Capture the cell that displays the provided text and extract its [x, y] central coordinate. 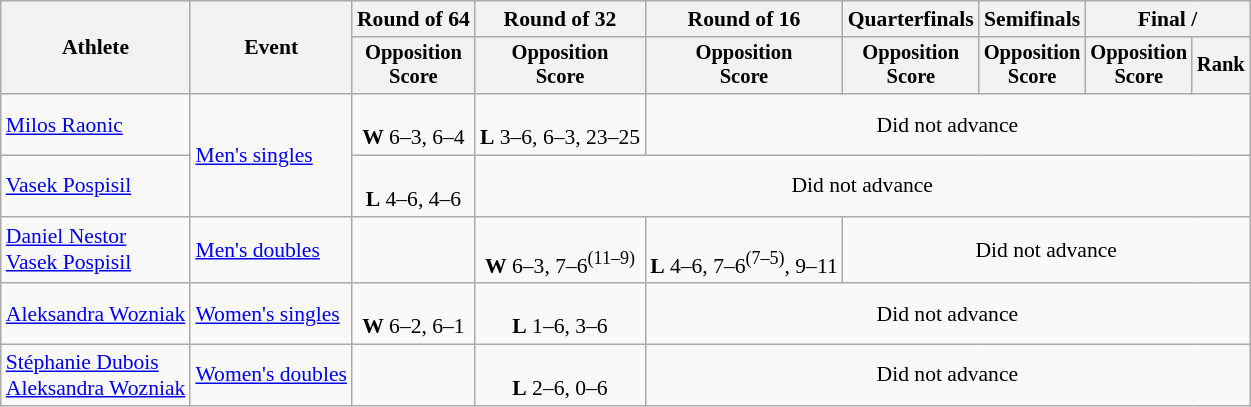
L 3–6, 6–3, 23–25 [560, 124]
L 4–6, 7–6(7–5), 9–11 [744, 250]
Final / [1167, 19]
Milos Raonic [96, 124]
W 6–3, 6–4 [414, 124]
Semifinals [1032, 19]
Rank [1221, 66]
L 1–6, 3–6 [560, 314]
Athlete [96, 48]
Women's doubles [271, 376]
L 4–6, 4–6 [414, 186]
Daniel NestorVasek Pospisil [96, 250]
Women's singles [271, 314]
Round of 16 [744, 19]
Round of 32 [560, 19]
Men's doubles [271, 250]
Vasek Pospisil [96, 186]
Aleksandra Wozniak [96, 314]
Quarterfinals [911, 19]
Round of 64 [414, 19]
L 2–6, 0–6 [560, 376]
Men's singles [271, 155]
W 6–2, 6–1 [414, 314]
Event [271, 48]
W 6–3, 7–6(11–9) [560, 250]
Stéphanie DuboisAleksandra Wozniak [96, 376]
